Return (x, y) of the center of cell containing provided text 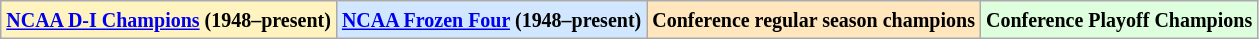
NCAA Frozen Four (1948–present) (491, 20)
Conference regular season champions (814, 20)
Conference Playoff Champions (1118, 20)
NCAA D-I Champions (1948–present) (169, 20)
